Locate the cell with the specified text and output its [x, y] center coordinate. 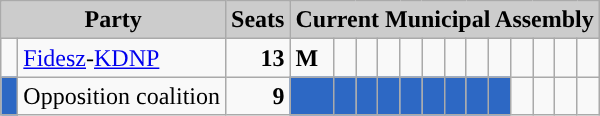
M [312, 58]
Party [114, 20]
Current Municipal Assembly [444, 20]
9 [258, 96]
13 [258, 58]
Opposition coalition [122, 96]
Seats [258, 20]
Fidesz-KDNP [122, 58]
